Scan for the cell matching the given text and deliver its (X, Y) coordinate at center. 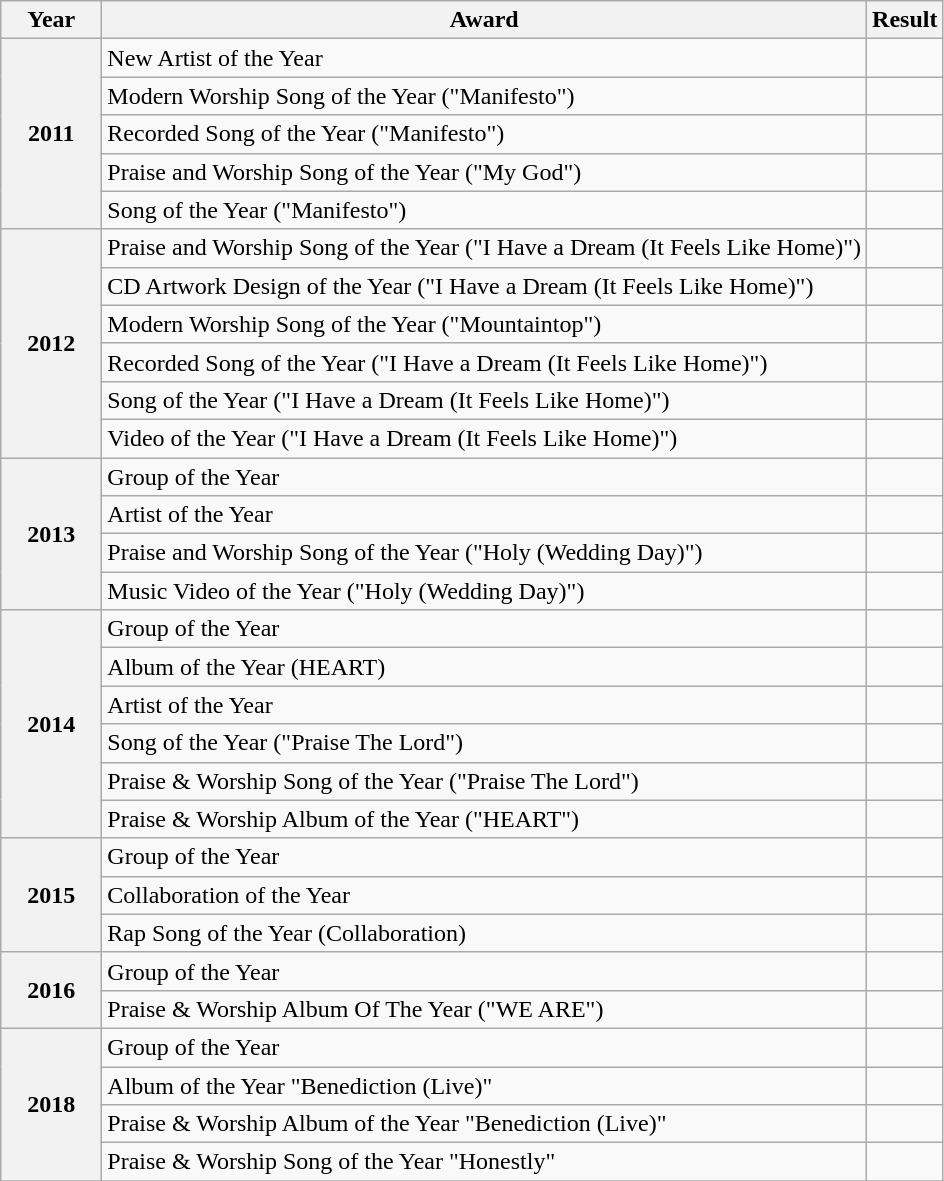
Award (484, 20)
Song of the Year ("Praise The Lord") (484, 743)
2016 (52, 990)
2018 (52, 1104)
2012 (52, 343)
Praise & Worship Song of the Year ("Praise The Lord") (484, 781)
Modern Worship Song of the Year ("Mountaintop") (484, 324)
Rap Song of the Year (Collaboration) (484, 933)
Praise and Worship Song of the Year ("I Have a Dream (It Feels Like Home)") (484, 248)
Modern Worship Song of the Year ("Manifesto") (484, 96)
Result (905, 20)
Song of the Year ("I Have a Dream (It Feels Like Home)") (484, 400)
Album of the Year (HEART) (484, 667)
Video of the Year ("I Have a Dream (It Feels Like Home)") (484, 438)
Praise & Worship Song of the Year "Honestly" (484, 1162)
2013 (52, 534)
Recorded Song of the Year ("Manifesto") (484, 134)
Collaboration of the Year (484, 895)
Music Video of the Year ("Holy (Wedding Day)") (484, 591)
Recorded Song of the Year ("I Have a Dream (It Feels Like Home)") (484, 362)
2014 (52, 724)
CD Artwork Design of the Year ("I Have a Dream (It Feels Like Home)") (484, 286)
Praise & Worship Album of the Year "Benediction (Live)" (484, 1124)
Praise and Worship Song of the Year ("My God") (484, 172)
New Artist of the Year (484, 58)
Song of the Year ("Manifesto") (484, 210)
Praise & Worship Album of the Year ("HEART") (484, 819)
Praise and Worship Song of the Year ("Holy (Wedding Day)") (484, 553)
Year (52, 20)
Album of the Year "Benediction (Live)" (484, 1085)
2015 (52, 895)
2011 (52, 134)
Praise & Worship Album Of The Year ("WE ARE") (484, 1009)
